Determine the [x, y] coordinate at the center of the cell enclosing the given text.  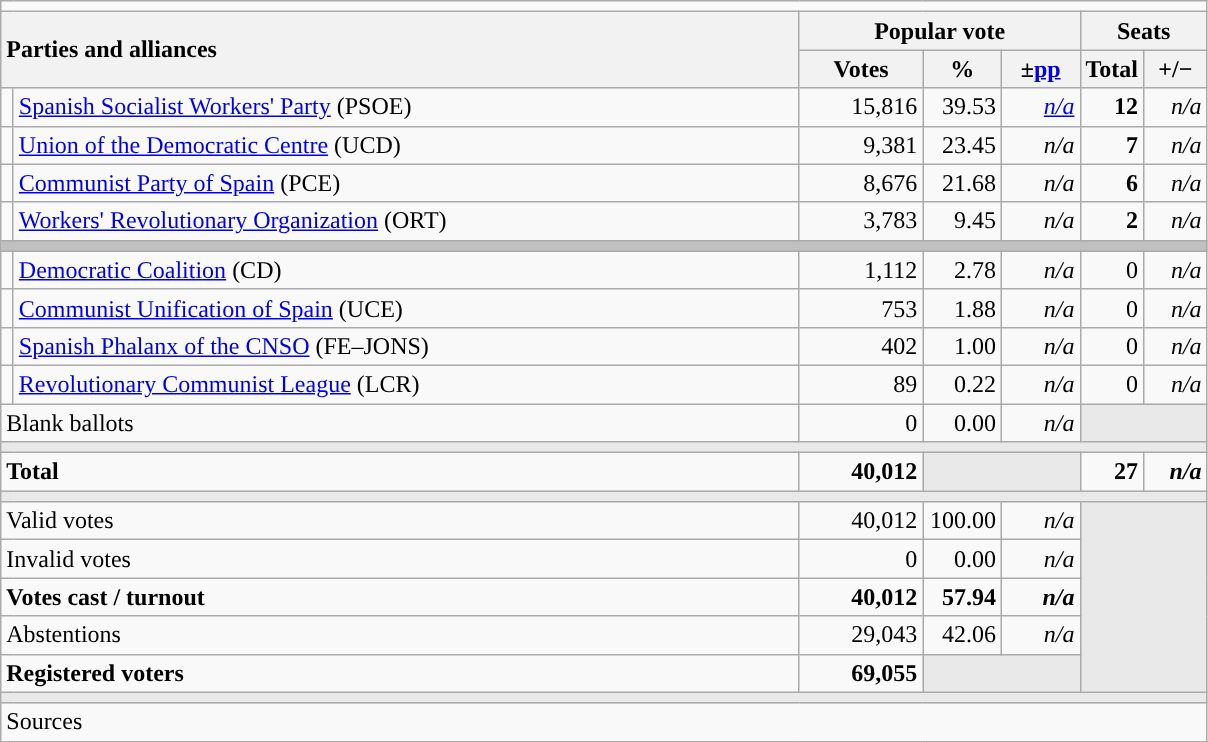
7 [1112, 145]
1,112 [861, 270]
89 [861, 384]
Workers' Revolutionary Organization (ORT) [406, 221]
Votes cast / turnout [400, 597]
Registered voters [400, 673]
±pp [1040, 69]
1.88 [962, 308]
1.00 [962, 346]
Popular vote [940, 31]
29,043 [861, 635]
Communist Party of Spain (PCE) [406, 183]
+/− [1176, 69]
3,783 [861, 221]
Invalid votes [400, 559]
Union of the Democratic Centre (UCD) [406, 145]
Sources [604, 722]
6 [1112, 183]
Parties and alliances [400, 50]
Votes [861, 69]
39.53 [962, 107]
69,055 [861, 673]
Abstentions [400, 635]
12 [1112, 107]
402 [861, 346]
Valid votes [400, 521]
2 [1112, 221]
Spanish Phalanx of the CNSO (FE–JONS) [406, 346]
753 [861, 308]
Spanish Socialist Workers' Party (PSOE) [406, 107]
0.22 [962, 384]
42.06 [962, 635]
Seats [1144, 31]
9,381 [861, 145]
2.78 [962, 270]
Revolutionary Communist League (LCR) [406, 384]
23.45 [962, 145]
15,816 [861, 107]
100.00 [962, 521]
% [962, 69]
Democratic Coalition (CD) [406, 270]
Blank ballots [400, 423]
Communist Unification of Spain (UCE) [406, 308]
27 [1112, 472]
57.94 [962, 597]
21.68 [962, 183]
9.45 [962, 221]
8,676 [861, 183]
